Find where the given text appears and provide that cell's center as [X, Y] coordinate. 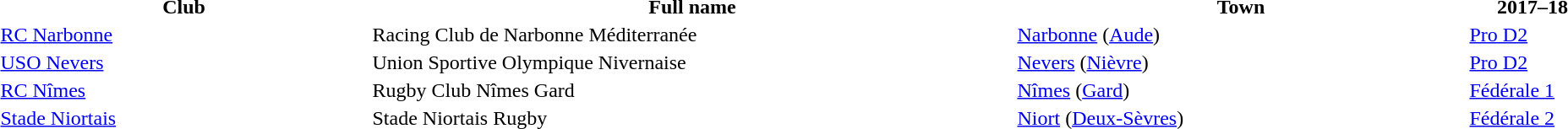
Nevers (Nièvre) [1241, 62]
Narbonne (Aude) [1241, 35]
Union Sportive Olympique Nivernaise [692, 62]
Rugby Club Nîmes Gard [692, 90]
Nîmes (Gard) [1241, 90]
Racing Club de Narbonne Méditerranée [692, 35]
